Extract the (x, y) coordinate from the center of the cell holding the provided text.  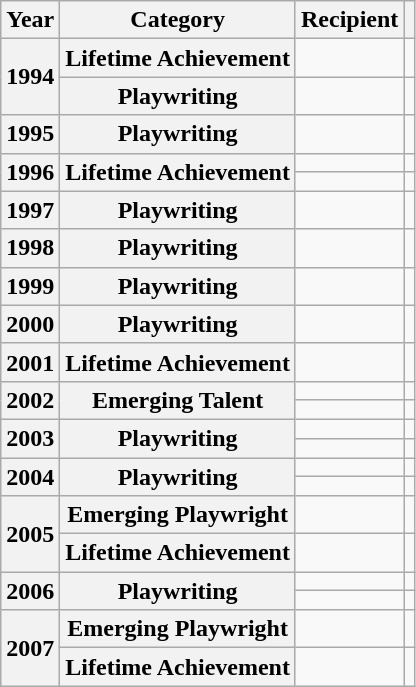
2000 (30, 324)
1995 (30, 134)
Year (30, 20)
2006 (30, 591)
Recipient (349, 20)
2004 (30, 477)
1996 (30, 172)
2007 (30, 648)
2003 (30, 438)
1994 (30, 77)
1997 (30, 210)
1998 (30, 248)
2001 (30, 362)
1999 (30, 286)
2002 (30, 400)
Category (178, 20)
Emerging Talent (178, 400)
2005 (30, 534)
